Capture the cell that displays the provided text and extract its [X, Y] central coordinate. 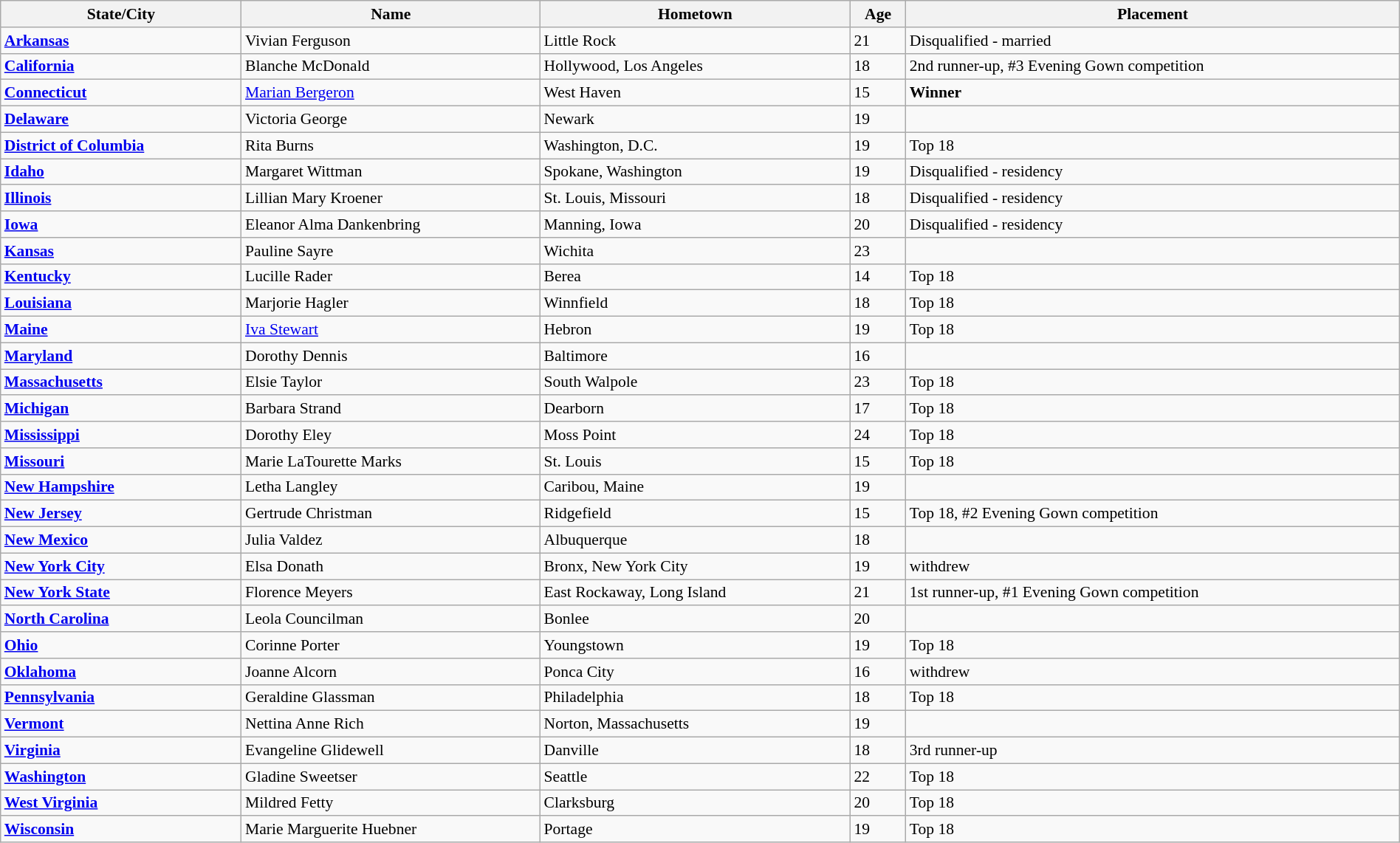
Michigan [121, 409]
17 [877, 409]
Victoria George [391, 120]
Dorothy Eley [391, 435]
Corinne Porter [391, 645]
Seattle [696, 777]
Baltimore [696, 356]
Mississippi [121, 435]
Lillian Mary Kroener [391, 199]
New Mexico [121, 540]
Letha Langley [391, 487]
Illinois [121, 199]
Iowa [121, 224]
Marjorie Hagler [391, 303]
Top 18, #2 Evening Gown competition [1153, 514]
Elsie Taylor [391, 382]
Dearborn [696, 409]
Geraldine Glassman [391, 698]
Julia Valdez [391, 540]
State/City [121, 14]
Vermont [121, 724]
New Jersey [121, 514]
Berea [696, 277]
3rd runner-up [1153, 751]
Norton, Massachusetts [696, 724]
Gladine Sweetser [391, 777]
Kentucky [121, 277]
Margaret Wittman [391, 172]
Winner [1153, 93]
Maryland [121, 356]
Pauline Sayre [391, 251]
Blanche McDonald [391, 66]
Portage [696, 830]
Winnfield [696, 303]
Ohio [121, 645]
Iva Stewart [391, 330]
New York City [121, 566]
Bonlee [696, 619]
Washington [121, 777]
Ridgefield [696, 514]
Eleanor Alma Dankenbring [391, 224]
Nettina Anne Rich [391, 724]
North Carolina [121, 619]
Virginia [121, 751]
East Rockaway, Long Island [696, 593]
Little Rock [696, 41]
Louisiana [121, 303]
Pennsylvania [121, 698]
Florence Meyers [391, 593]
Youngstown [696, 645]
Vivian Ferguson [391, 41]
Dorothy Dennis [391, 356]
Leola Councilman [391, 619]
Hebron [696, 330]
Placement [1153, 14]
Rita Burns [391, 145]
Manning, Iowa [696, 224]
Marie Marguerite Huebner [391, 830]
Mildred Fetty [391, 803]
West Virginia [121, 803]
Age [877, 14]
St. Louis, Missouri [696, 199]
1st runner-up, #1 Evening Gown competition [1153, 593]
14 [877, 277]
Washington, D.C. [696, 145]
22 [877, 777]
Joanne Alcorn [391, 672]
Hometown [696, 14]
St. Louis [696, 461]
Oklahoma [121, 672]
Elsa Donath [391, 566]
Barbara Strand [391, 409]
Clarksburg [696, 803]
Danville [696, 751]
Hollywood, Los Angeles [696, 66]
Marian Bergeron [391, 93]
24 [877, 435]
Ponca City [696, 672]
Evangeline Glidewell [391, 751]
Marie LaTourette Marks [391, 461]
New Hampshire [121, 487]
Lucille Rader [391, 277]
Disqualified - married [1153, 41]
Name [391, 14]
Bronx, New York City [696, 566]
West Haven [696, 93]
Maine [121, 330]
District of Columbia [121, 145]
Newark [696, 120]
South Walpole [696, 382]
2nd runner-up, #3 Evening Gown competition [1153, 66]
Gertrude Christman [391, 514]
Albuquerque [696, 540]
Wichita [696, 251]
California [121, 66]
Delaware [121, 120]
Wisconsin [121, 830]
Arkansas [121, 41]
Philadelphia [696, 698]
Kansas [121, 251]
Idaho [121, 172]
Missouri [121, 461]
Caribou, Maine [696, 487]
Massachusetts [121, 382]
Connecticut [121, 93]
Spokane, Washington [696, 172]
Moss Point [696, 435]
New York State [121, 593]
